Locate the cell with the specified text and output its (x, y) center coordinate. 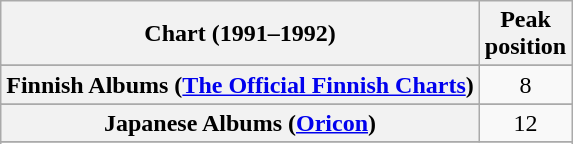
Chart (1991–1992) (240, 34)
8 (525, 85)
Finnish Albums (The Official Finnish Charts) (240, 85)
Japanese Albums (Oricon) (240, 123)
Peakposition (525, 34)
12 (525, 123)
